For the text-containing cell, return its midpoint in (x, y) coordinate format. 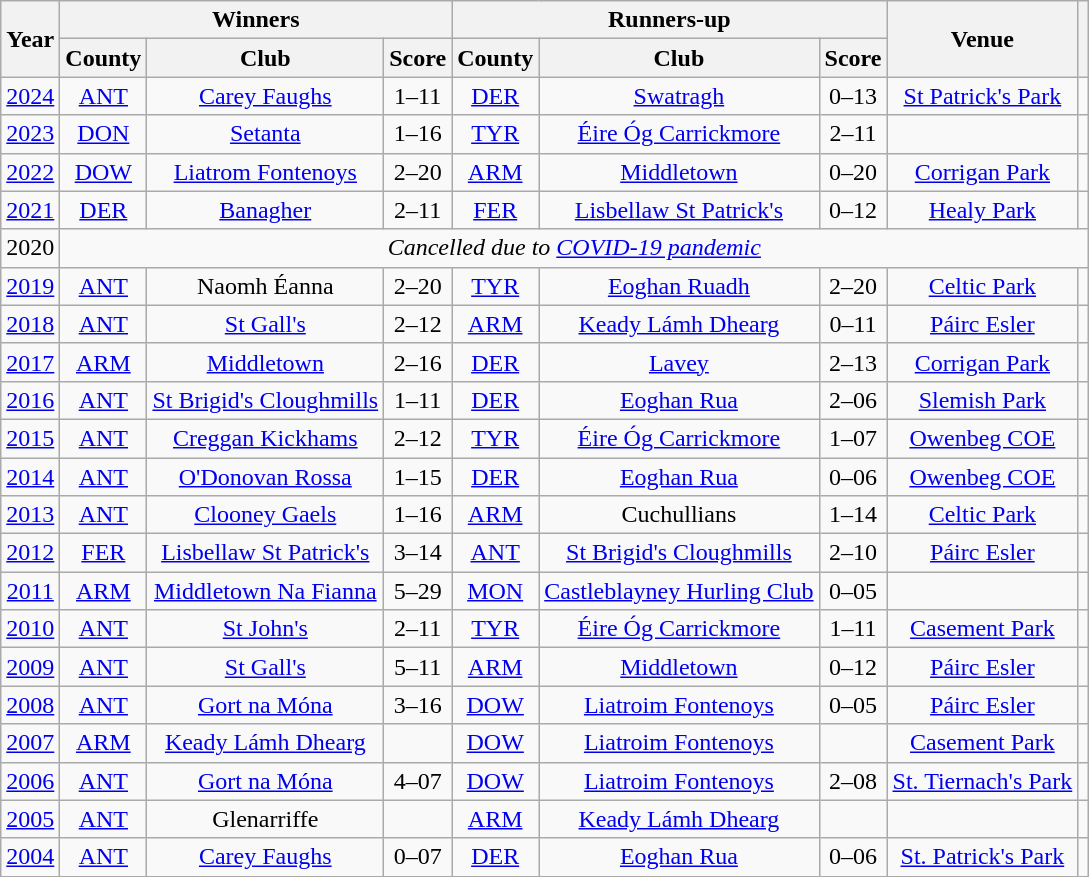
2019 (30, 286)
1–14 (853, 515)
2007 (30, 743)
2–16 (418, 362)
Liatrom Fontenoys (266, 172)
1–07 (853, 438)
0–11 (853, 324)
Glenarriffe (266, 819)
2018 (30, 324)
1–15 (418, 477)
2021 (30, 210)
Cancelled due to COVID-19 pandemic (574, 248)
St. Patrick's Park (982, 857)
DON (104, 134)
Winners (256, 20)
2004 (30, 857)
2–08 (853, 781)
2017 (30, 362)
5–29 (418, 591)
2015 (30, 438)
St John's (266, 629)
Eoghan Ruadh (679, 286)
2022 (30, 172)
2013 (30, 515)
5–11 (418, 667)
Banagher (266, 210)
2014 (30, 477)
0–20 (853, 172)
2011 (30, 591)
Creggan Kickhams (266, 438)
St. Tiernach's Park (982, 781)
Setanta (266, 134)
2016 (30, 400)
2012 (30, 553)
Cuchullians (679, 515)
2–10 (853, 553)
0–13 (853, 96)
0–07 (418, 857)
3–16 (418, 705)
2008 (30, 705)
Slemish Park (982, 400)
2023 (30, 134)
2005 (30, 819)
Venue (982, 39)
3–14 (418, 553)
MON (496, 591)
2–06 (853, 400)
Year (30, 39)
4–07 (418, 781)
Swatragh (679, 96)
Castleblayney Hurling Club (679, 591)
Clooney Gaels (266, 515)
2009 (30, 667)
2–13 (853, 362)
2024 (30, 96)
Runners-up (670, 20)
Healy Park (982, 210)
Lavey (679, 362)
2020 (30, 248)
2010 (30, 629)
Middletown Na Fianna (266, 591)
2006 (30, 781)
Naomh Éanna (266, 286)
O'Donovan Rossa (266, 477)
St Patrick's Park (982, 96)
